For the text-containing cell, return its midpoint in [X, Y] coordinate format. 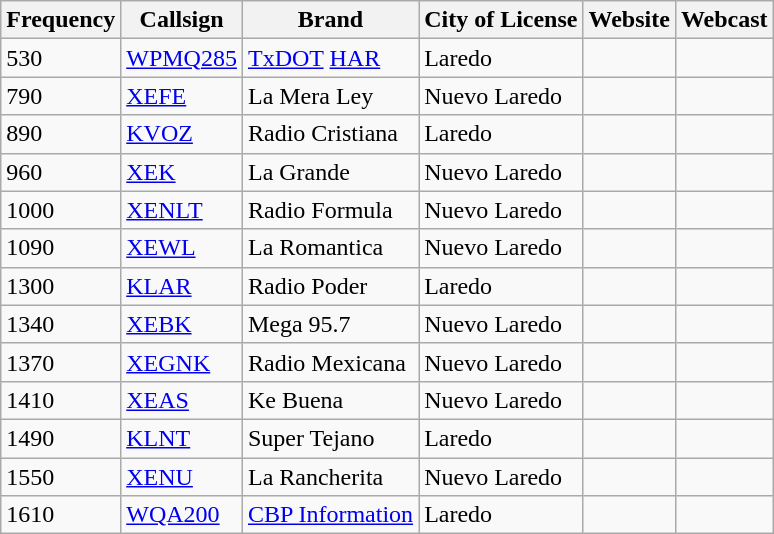
KVOZ [182, 134]
Mega 95.7 [330, 324]
KLNT [182, 438]
1370 [61, 362]
Callsign [182, 20]
XENLT [182, 210]
530 [61, 58]
790 [61, 96]
XENU [182, 477]
Ke Buena [330, 400]
1610 [61, 515]
1300 [61, 286]
La Mera Ley [330, 96]
La Grande [330, 172]
WPMQ285 [182, 58]
XEAS [182, 400]
XEWL [182, 248]
Frequency [61, 20]
TxDOT HAR [330, 58]
Brand [330, 20]
La Romantica [330, 248]
KLAR [182, 286]
La Rancherita [330, 477]
XEBK [182, 324]
1490 [61, 438]
Super Tejano [330, 438]
Webcast [724, 20]
1000 [61, 210]
Website [629, 20]
WQA200 [182, 515]
960 [61, 172]
XEK [182, 172]
XEFE [182, 96]
890 [61, 134]
1340 [61, 324]
Radio Mexicana [330, 362]
Radio Poder [330, 286]
XEGNK [182, 362]
City of License [501, 20]
Radio Formula [330, 210]
1090 [61, 248]
Radio Cristiana [330, 134]
1410 [61, 400]
CBP Information [330, 515]
1550 [61, 477]
